Provide the [x, y] coordinate of the cell's center where the given text is located.  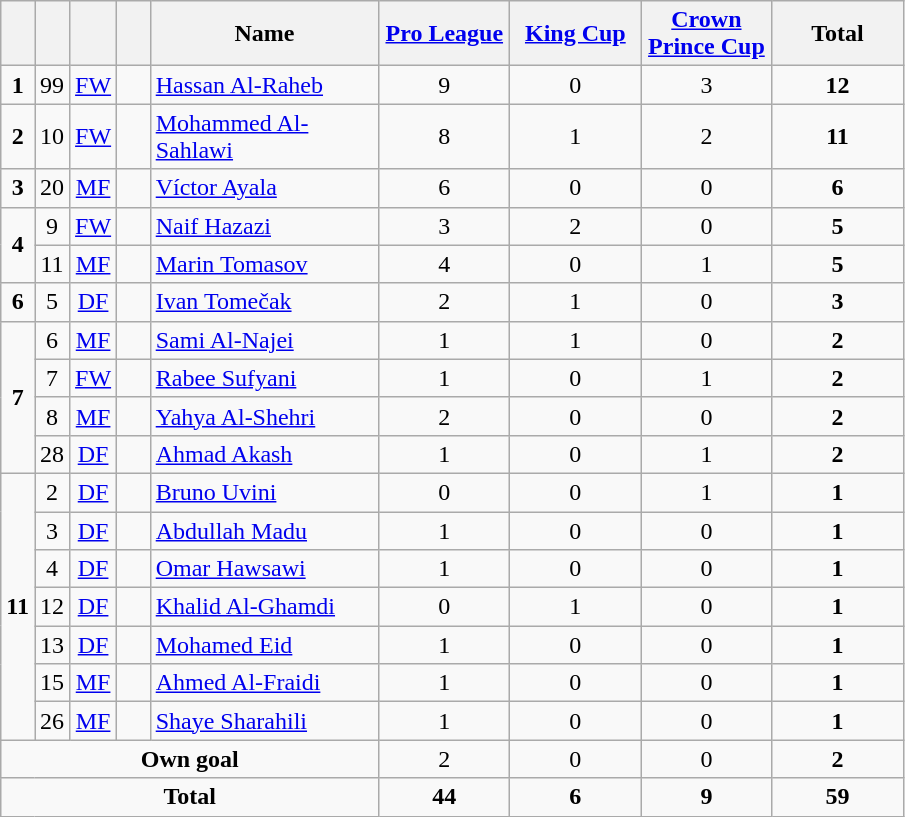
13 [52, 645]
15 [52, 683]
Bruno Uvini [264, 492]
28 [52, 454]
Omar Hawsawi [264, 569]
59 [838, 797]
Abdullah Madu [264, 531]
Rabee Sufyani [264, 378]
Ivan Tomečak [264, 302]
Pro League [444, 34]
Khalid Al-Ghamdi [264, 607]
Yahya Al-Shehri [264, 416]
Mohamed Eid [264, 645]
Own goal [190, 759]
Naif Hazazi [264, 226]
10 [52, 136]
Ahmad Akash [264, 454]
Shaye Sharahili [264, 721]
Mohammed Al-Sahlawi [264, 136]
King Cup [576, 34]
99 [52, 85]
44 [444, 797]
26 [52, 721]
Hassan Al-Raheb [264, 85]
20 [52, 188]
Name [264, 34]
Sami Al-Najei [264, 340]
Marin Tomasov [264, 264]
Víctor Ayala [264, 188]
Ahmed Al-Fraidi [264, 683]
Crown Prince Cup [706, 34]
